Identify which cell holds the provided text, then report its (X, Y) central coordinate. 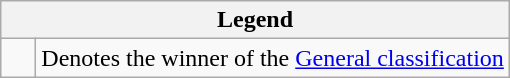
Legend (256, 20)
Denotes the winner of the General classification (273, 58)
